Return (X, Y) of the center of cell containing provided text 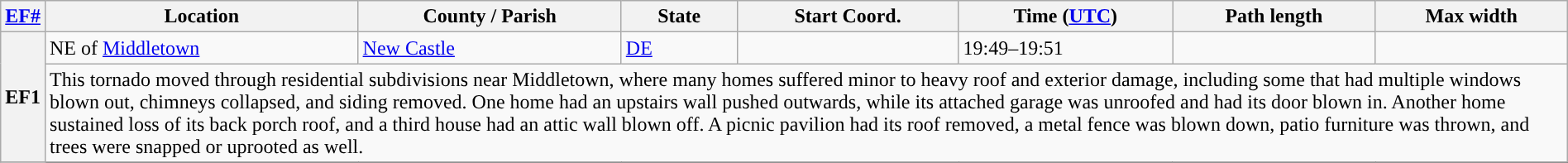
Location (202, 17)
EF# (23, 17)
State (679, 17)
New Castle (490, 48)
EF1 (23, 98)
Time (UTC) (1065, 17)
Max width (1471, 17)
County / Parish (490, 17)
Path length (1274, 17)
DE (679, 48)
Start Coord. (848, 17)
NE of Middletown (202, 48)
19:49–19:51 (1065, 48)
